Extract the (x, y) coordinate from the center of the cell holding the provided text.  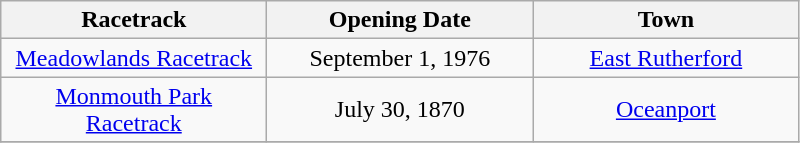
Opening Date (400, 20)
Meadowlands Racetrack (134, 58)
September 1, 1976 (400, 58)
Oceanport (666, 110)
July 30, 1870 (400, 110)
Monmouth Park Racetrack (134, 110)
Town (666, 20)
East Rutherford (666, 58)
Racetrack (134, 20)
